Return the (X, Y) coordinate for the center point of the cell that contains the specified text.  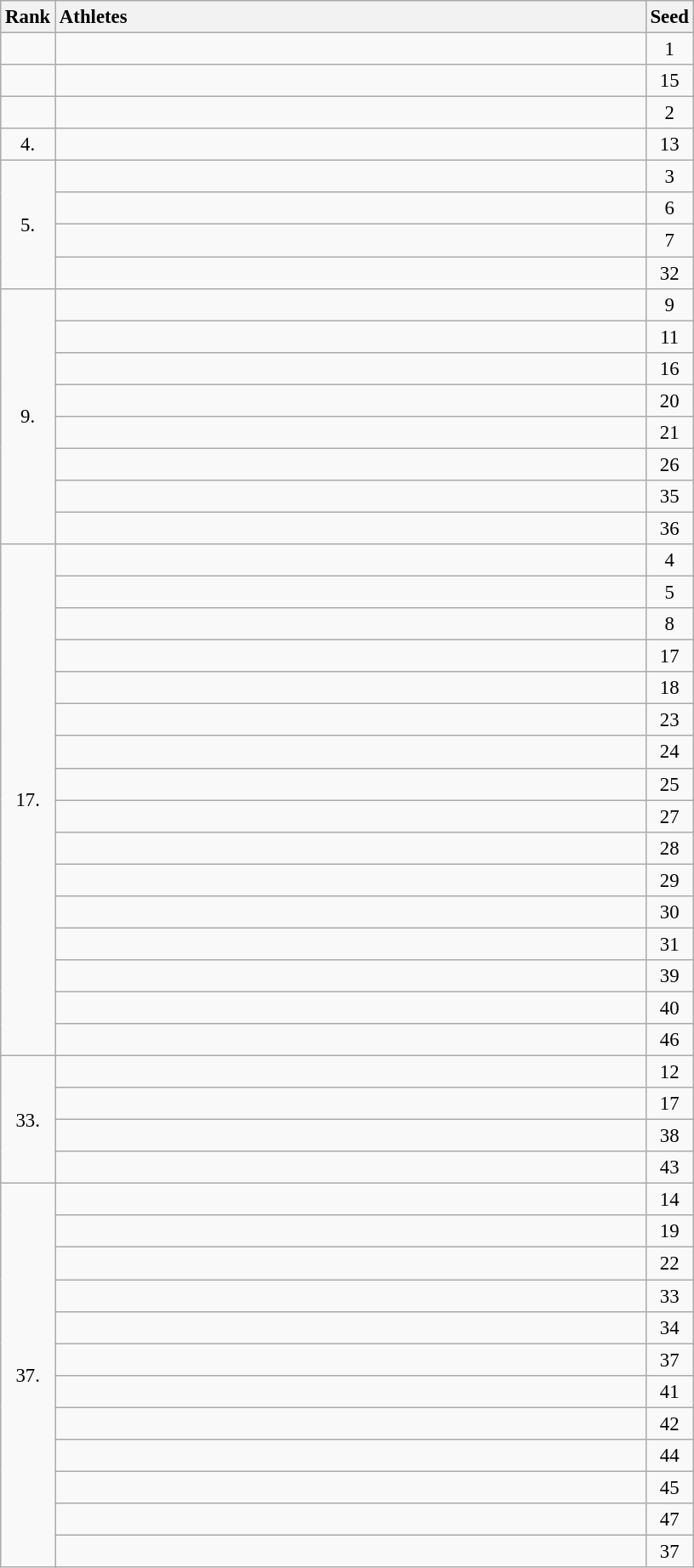
12 (669, 1072)
17. (28, 800)
Seed (669, 17)
45 (669, 1487)
38 (669, 1136)
25 (669, 784)
41 (669, 1391)
7 (669, 241)
14 (669, 1200)
24 (669, 753)
32 (669, 273)
33 (669, 1296)
9 (669, 304)
46 (669, 1040)
30 (669, 912)
42 (669, 1423)
5. (28, 224)
11 (669, 337)
6 (669, 208)
18 (669, 688)
27 (669, 816)
28 (669, 848)
2 (669, 113)
22 (669, 1264)
16 (669, 368)
Athletes (350, 17)
1 (669, 49)
34 (669, 1327)
33. (28, 1120)
4. (28, 145)
Rank (28, 17)
44 (669, 1456)
29 (669, 880)
43 (669, 1167)
35 (669, 497)
26 (669, 464)
37. (28, 1376)
15 (669, 81)
47 (669, 1520)
31 (669, 944)
39 (669, 976)
5 (669, 593)
36 (669, 528)
3 (669, 177)
13 (669, 145)
4 (669, 560)
8 (669, 624)
23 (669, 720)
19 (669, 1232)
9. (28, 417)
20 (669, 401)
40 (669, 1008)
21 (669, 433)
